For the text-containing cell, return its midpoint in [x, y] coordinate format. 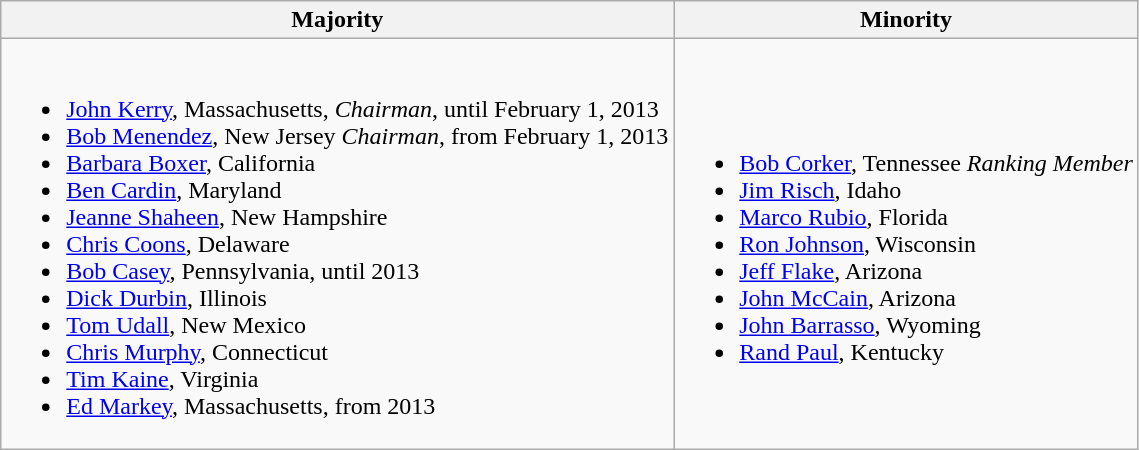
Minority [906, 20]
Majority [338, 20]
